Find where the given text appears and provide that cell's center as [x, y] coordinate. 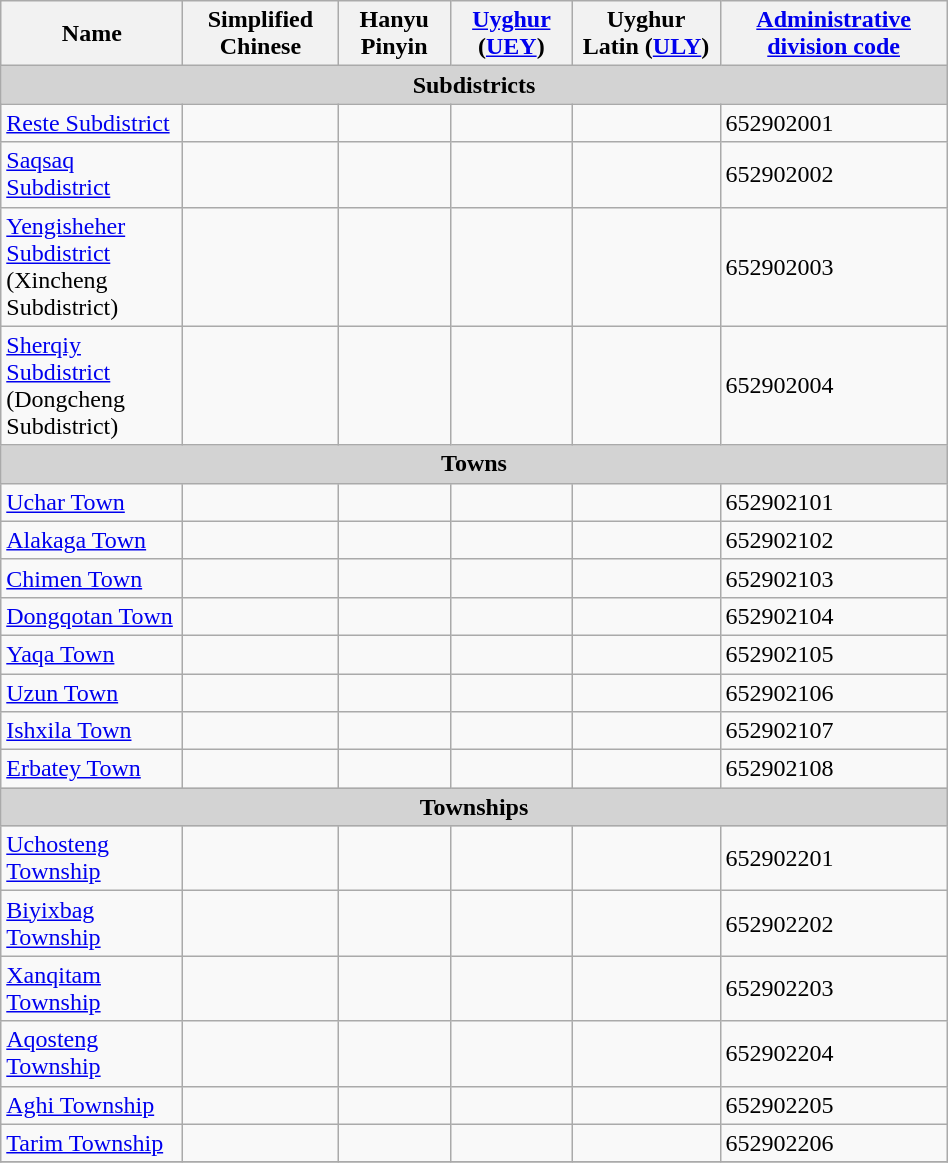
652902102 [834, 540]
652902104 [834, 616]
Aqosteng Township [92, 1054]
Alakaga Town [92, 540]
652902001 [834, 123]
Subdistricts [474, 85]
652902108 [834, 769]
Uyghur (UEY) [512, 34]
Erbatey Town [92, 769]
Saqsaq Subdistrict [92, 174]
652902206 [834, 1143]
Biyixbag Township [92, 924]
Uchosteng Township [92, 858]
652902107 [834, 731]
Yaqa Town [92, 654]
652902002 [834, 174]
Uchar Town [92, 502]
652902003 [834, 266]
Administrative division code [834, 34]
Dongqotan Town [92, 616]
652902201 [834, 858]
Sherqiy Subdistrict(Dongcheng Subdistrict) [92, 386]
Aghi Township [92, 1105]
Simplified Chinese [260, 34]
652902203 [834, 988]
Tarim Township [92, 1143]
652902101 [834, 502]
652902202 [834, 924]
Reste Subdistrict [92, 123]
Hanyu Pinyin [394, 34]
652902205 [834, 1105]
652902103 [834, 578]
Townships [474, 807]
652902004 [834, 386]
652902204 [834, 1054]
Name [92, 34]
652902105 [834, 654]
Towns [474, 464]
Yengisheher Subdistrict(Xincheng Subdistrict) [92, 266]
Uyghur Latin (ULY) [646, 34]
652902106 [834, 693]
Ishxila Town [92, 731]
Uzun Town [92, 693]
Chimen Town [92, 578]
Xanqitam Township [92, 988]
